Search for the cell housing the specified text and yield its (x, y) center coordinate. 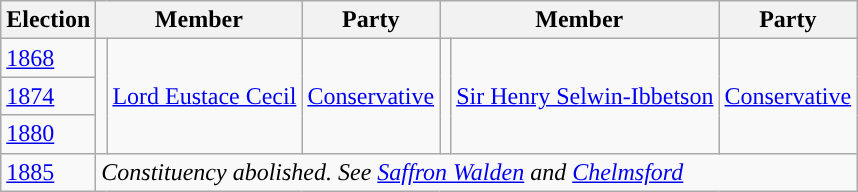
1874 (48, 96)
Lord Eustace Cecil (204, 96)
1868 (48, 58)
Constituency abolished. See Saffron Walden and Chelmsford (476, 172)
Sir Henry Selwin-Ibbetson (585, 96)
1880 (48, 134)
Election (48, 20)
1885 (48, 172)
